Output the [x, y] coordinate of the center of the cell containing the given text.  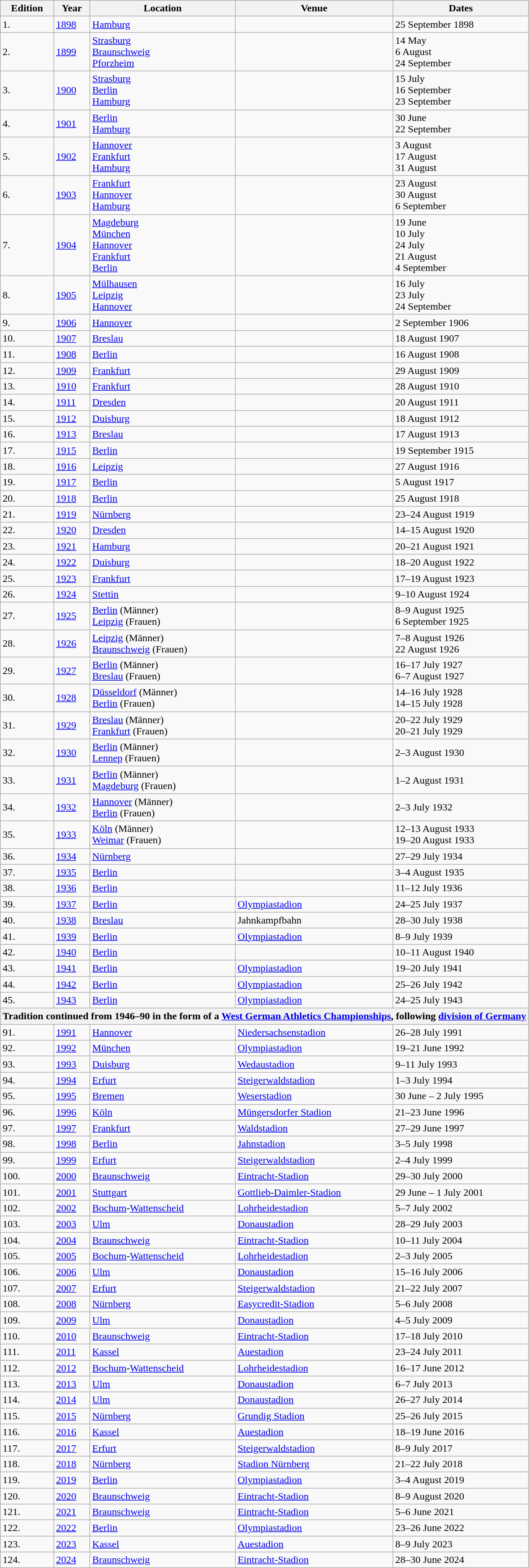
45. [27, 1000]
9. [27, 322]
36. [27, 856]
22. [27, 530]
20–22 July 192920–21 July 1929 [461, 725]
2021 [72, 1512]
Jahnstadion [314, 1144]
1998 [72, 1144]
2. [27, 52]
9–10 August 1924 [461, 594]
106. [27, 1272]
30 June22 September [461, 124]
3. [27, 90]
26–28 July 1991 [461, 1032]
2024 [72, 1560]
1907 [72, 338]
16. [27, 434]
München [163, 1048]
39. [27, 904]
100. [27, 1176]
113. [27, 1384]
105. [27, 1256]
Wedaustadion [314, 1064]
1–3 July 1994 [461, 1080]
29. [27, 671]
3–4 August 2019 [461, 1480]
1920 [72, 530]
7–8 August 192622 August 1926 [461, 643]
2–4 July 1999 [461, 1160]
12. [27, 370]
99. [27, 1160]
HannoverFrankfurtHamburg [163, 156]
8–9 August 19256 September 1925 [461, 616]
25 August 1918 [461, 498]
Stettin [163, 594]
32. [27, 753]
29 June – 1 July 2001 [461, 1192]
29–30 July 2000 [461, 1176]
Grundig Stadion [314, 1416]
Leipzig [163, 466]
28–30 July 1938 [461, 920]
93. [27, 1064]
25. [27, 578]
111. [27, 1352]
18–20 August 1922 [461, 562]
Müngersdorfer Stadion [314, 1112]
117. [27, 1448]
1991 [72, 1032]
2014 [72, 1400]
2006 [72, 1272]
5–6 July 2008 [461, 1304]
17–18 July 2010 [461, 1336]
Berlin (Männer)Lennep (Frauen) [163, 753]
2007 [72, 1288]
Location [163, 8]
1996 [72, 1112]
114. [27, 1400]
34. [27, 808]
Jahnkampfbahn [314, 920]
1. [27, 24]
3–4 August 1935 [461, 872]
42. [27, 952]
21. [27, 514]
98. [27, 1144]
122. [27, 1528]
20. [27, 498]
1905 [72, 295]
17 August 1913 [461, 434]
Berlin (Männer)Leipzig (Frauen) [163, 616]
121. [27, 1512]
27. [27, 616]
15. [27, 418]
6–7 July 2013 [461, 1384]
26. [27, 594]
94. [27, 1080]
92. [27, 1048]
95. [27, 1096]
8–9 July 2017 [461, 1448]
1928 [72, 698]
14. [27, 403]
1911 [72, 403]
15 July16 September23 September [461, 90]
7. [27, 245]
10–11 July 2004 [461, 1240]
101. [27, 1192]
BerlinHamburg [163, 124]
2017 [72, 1448]
Hannover (Männer)Berlin (Frauen) [163, 808]
96. [27, 1112]
23–26 June 2022 [461, 1528]
1912 [72, 418]
18–19 June 2016 [461, 1432]
Stuttgart [163, 1192]
19–20 July 1941 [461, 968]
14–15 August 1920 [461, 530]
107. [27, 1288]
119. [27, 1480]
104. [27, 1240]
1898 [72, 24]
109. [27, 1320]
1906 [72, 322]
Edition [27, 8]
97. [27, 1128]
27–29 July 1934 [461, 856]
Easycredit-Stadion [314, 1304]
25–26 July 1942 [461, 984]
27 August 1916 [461, 466]
Year [72, 8]
Berlin (Männer)Magdeburg (Frauen) [163, 780]
41. [27, 936]
25–26 July 2015 [461, 1416]
2022 [72, 1528]
1916 [72, 466]
23. [27, 546]
11. [27, 354]
5–6 June 2021 [461, 1512]
1919 [72, 514]
1904 [72, 245]
19–21 June 1992 [461, 1048]
43. [27, 968]
4–5 July 2009 [461, 1320]
2010 [72, 1336]
1936 [72, 888]
2012 [72, 1368]
1921 [72, 546]
5 August 1917 [461, 482]
8. [27, 295]
19. [27, 482]
1929 [72, 725]
Tradition continued from 1946–90 in the form of a West German Athletics Championships, following division of Germany [265, 1016]
19 June10 July24 July21 August4 September [461, 245]
2023 [72, 1544]
108. [27, 1304]
16 July23 July24 September [461, 295]
21–22 July 2007 [461, 1288]
1910 [72, 387]
1938 [72, 920]
1915 [72, 450]
1909 [72, 370]
1931 [72, 780]
1913 [72, 434]
115. [27, 1416]
1997 [72, 1128]
1922 [72, 562]
1900 [72, 90]
1992 [72, 1048]
8–9 August 2020 [461, 1496]
1943 [72, 1000]
2–3 July 2005 [461, 1256]
30. [27, 698]
1901 [72, 124]
1939 [72, 936]
3–5 July 1998 [461, 1144]
Venue [314, 8]
6. [27, 195]
1932 [72, 808]
2016 [72, 1432]
18 August 1907 [461, 338]
1934 [72, 856]
8–9 July 1939 [461, 936]
44. [27, 984]
33. [27, 780]
1935 [72, 872]
123. [27, 1544]
2019 [72, 1480]
38. [27, 888]
23–24 August 1919 [461, 514]
14–16 July 192814–15 July 1928 [461, 698]
28 August 1910 [461, 387]
37. [27, 872]
16–17 June 2012 [461, 1368]
2 September 1906 [461, 322]
1923 [72, 578]
30 June – 2 July 1995 [461, 1096]
5. [27, 156]
116. [27, 1432]
MülhausenLeipzigHannover [163, 295]
3 August17 August31 August [461, 156]
1937 [72, 904]
2004 [72, 1240]
1924 [72, 594]
2020 [72, 1496]
11–12 July 1936 [461, 888]
Düsseldorf (Männer)Berlin (Frauen) [163, 698]
91. [27, 1032]
2018 [72, 1464]
2002 [72, 1208]
1999 [72, 1160]
8–9 July 2023 [461, 1544]
1917 [72, 482]
10. [27, 338]
118. [27, 1464]
Leipzig (Männer)Braunschweig (Frauen) [163, 643]
Niedersachsenstadion [314, 1032]
15–16 July 2006 [461, 1272]
19 September 1915 [461, 450]
1994 [72, 1080]
2009 [72, 1320]
1903 [72, 195]
27–29 June 1997 [461, 1128]
9–11 July 1993 [461, 1064]
20 August 1911 [461, 403]
1918 [72, 498]
Dates [461, 8]
4. [27, 124]
20–21 August 1921 [461, 546]
2013 [72, 1384]
Bremen [163, 1096]
Köln [163, 1112]
23–24 July 2011 [461, 1352]
1942 [72, 984]
2005 [72, 1256]
StrasburgBraunschweigPforzheim [163, 52]
2000 [72, 1176]
MagdeburgMünchenHannoverFrankfurtBerlin [163, 245]
2015 [72, 1416]
Breslau (Männer)Frankfurt (Frauen) [163, 725]
Köln (Männer)Weimar (Frauen) [163, 834]
12–13 August 193319–20 August 1933 [461, 834]
28–30 June 2024 [461, 1560]
18 August 1912 [461, 418]
21–22 July 2018 [461, 1464]
23 August30 August6 September [461, 195]
1941 [72, 968]
1–2 August 1931 [461, 780]
1926 [72, 643]
29 August 1909 [461, 370]
StrasburgBerlinHamburg [163, 90]
2–3 July 1932 [461, 808]
25 September 1898 [461, 24]
1940 [72, 952]
13. [27, 387]
16–17 July 19276–7 August 1927 [461, 671]
31. [27, 725]
17. [27, 450]
1995 [72, 1096]
120. [27, 1496]
1930 [72, 753]
2008 [72, 1304]
1993 [72, 1064]
28–29 July 2003 [461, 1224]
Stadion Nürnberg [314, 1464]
35. [27, 834]
Berlin (Männer)Breslau (Frauen) [163, 671]
1933 [72, 834]
16 August 1908 [461, 354]
5–7 July 2002 [461, 1208]
2003 [72, 1224]
110. [27, 1336]
2–3 August 1930 [461, 753]
18. [27, 466]
103. [27, 1224]
112. [27, 1368]
124. [27, 1560]
21–23 June 1996 [461, 1112]
1908 [72, 354]
10–11 August 1940 [461, 952]
28. [27, 643]
Waldstadion [314, 1128]
14 May6 August24 September [461, 52]
1927 [72, 671]
102. [27, 1208]
17–19 August 1923 [461, 578]
24–25 July 1943 [461, 1000]
26–27 July 2014 [461, 1400]
2001 [72, 1192]
1899 [72, 52]
40. [27, 920]
1902 [72, 156]
24–25 July 1937 [461, 904]
24. [27, 562]
FrankfurtHannoverHamburg [163, 195]
1925 [72, 616]
2011 [72, 1352]
Weserstadion [314, 1096]
Gottlieb-Daimler-Stadion [314, 1192]
